Extract the [x, y] coordinate from the center of the cell holding the provided text.  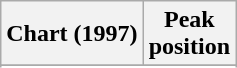
Peakposition [189, 34]
Chart (1997) [72, 34]
